Return [X, Y] of the center of cell containing provided text 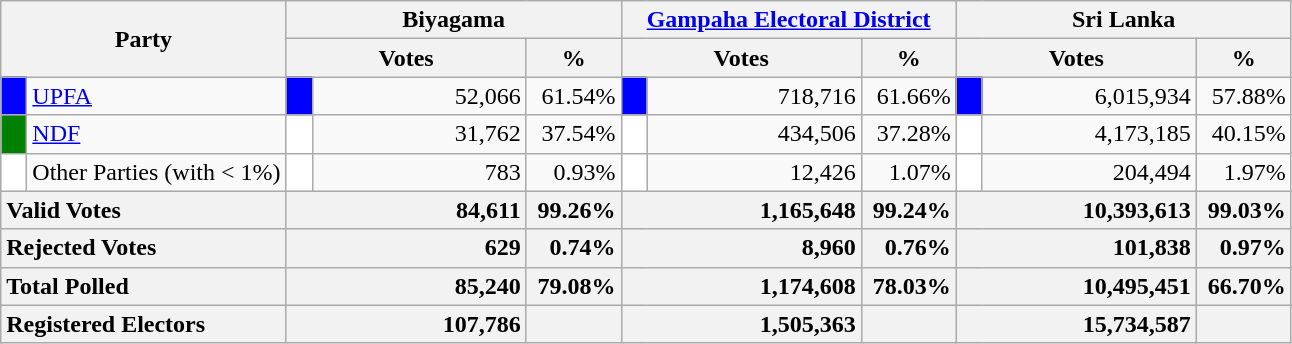
99.26% [574, 210]
99.24% [908, 210]
61.54% [574, 96]
15,734,587 [1076, 324]
434,506 [754, 134]
1.97% [1244, 172]
37.28% [908, 134]
Sri Lanka [1124, 20]
61.66% [908, 96]
204,494 [1089, 172]
99.03% [1244, 210]
Total Polled [144, 286]
Other Parties (with < 1%) [156, 172]
1,165,648 [741, 210]
0.93% [574, 172]
0.97% [1244, 248]
6,015,934 [1089, 96]
1,505,363 [741, 324]
107,786 [406, 324]
783 [419, 172]
85,240 [406, 286]
UPFA [156, 96]
Gampaha Electoral District [788, 20]
NDF [156, 134]
66.70% [1244, 286]
37.54% [574, 134]
57.88% [1244, 96]
10,393,613 [1076, 210]
Valid Votes [144, 210]
4,173,185 [1089, 134]
84,611 [406, 210]
1.07% [908, 172]
40.15% [1244, 134]
1,174,608 [741, 286]
52,066 [419, 96]
31,762 [419, 134]
0.74% [574, 248]
Party [144, 39]
718,716 [754, 96]
101,838 [1076, 248]
10,495,451 [1076, 286]
78.03% [908, 286]
12,426 [754, 172]
Registered Electors [144, 324]
629 [406, 248]
Rejected Votes [144, 248]
0.76% [908, 248]
Biyagama [454, 20]
79.08% [574, 286]
8,960 [741, 248]
